Identify which cell holds the provided text, then report its [X, Y] central coordinate. 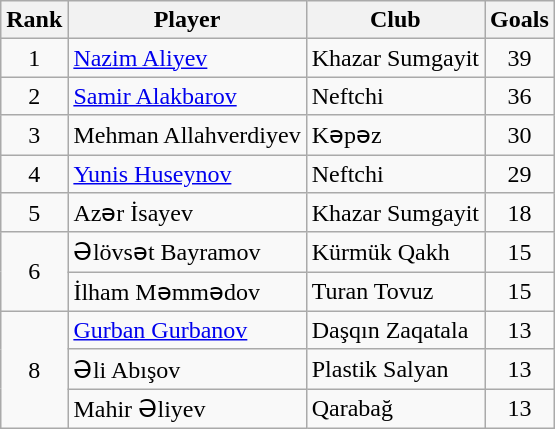
Əli Abışov [187, 369]
Goals [520, 20]
Samir Alakbarov [187, 96]
6 [34, 272]
Player [187, 20]
5 [34, 213]
Azər İsayev [187, 213]
Turan Tovuz [395, 292]
Kürmük Qakh [395, 252]
Kəpəz [395, 135]
Plastik Salyan [395, 369]
30 [520, 135]
Club [395, 20]
Mahir Əliyev [187, 409]
Əlövsət Bayramov [187, 252]
8 [34, 370]
4 [34, 173]
İlham Məmmədov [187, 292]
36 [520, 96]
29 [520, 173]
2 [34, 96]
Gurban Gurbanov [187, 330]
1 [34, 58]
18 [520, 213]
Nazim Aliyev [187, 58]
Qarabağ [395, 409]
3 [34, 135]
Rank [34, 20]
Yunis Huseynov [187, 173]
Mehman Allahverdiyev [187, 135]
Daşqın Zaqatala [395, 330]
39 [520, 58]
